Extract the (x, y) coordinate from the center of the cell holding the provided text.  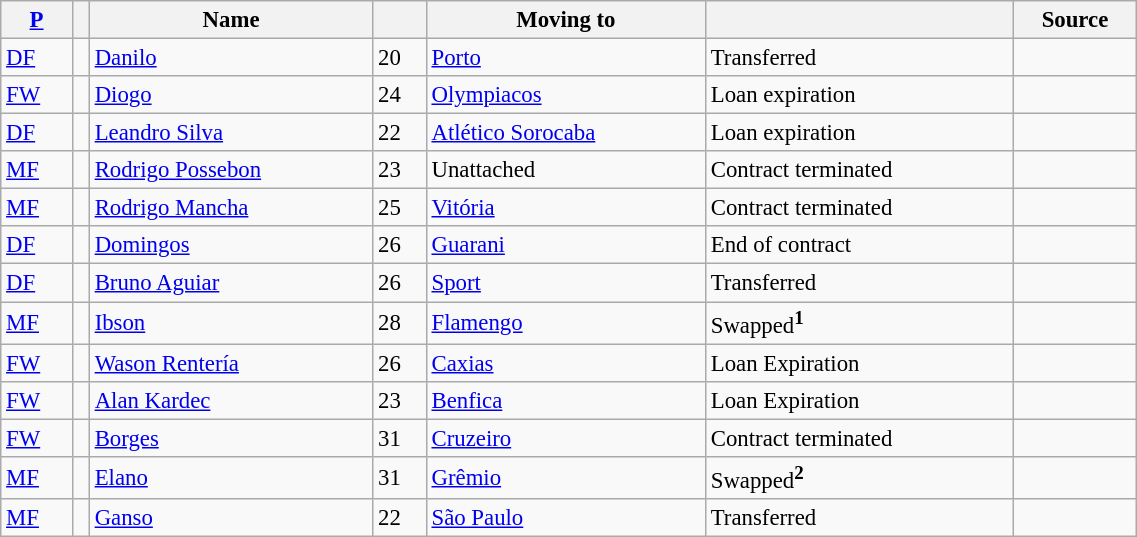
Caxias (566, 363)
Elano (230, 478)
São Paulo (566, 518)
Name (230, 20)
Swapped1 (859, 323)
Wason Rentería (230, 363)
Ganso (230, 518)
25 (400, 208)
24 (400, 95)
Bruno Aguiar (230, 283)
Alan Kardec (230, 400)
Porto (566, 58)
Atlético Sorocaba (566, 133)
Olympiacos (566, 95)
Domingos (230, 245)
Moving to (566, 20)
Unattached (566, 170)
Sport (566, 283)
Ibson (230, 323)
Grêmio (566, 478)
20 (400, 58)
Rodrigo Possebon (230, 170)
Benfica (566, 400)
Rodrigo Mancha (230, 208)
Cruzeiro (566, 438)
Flamengo (566, 323)
Guarani (566, 245)
Swapped2 (859, 478)
P (37, 20)
Leandro Silva (230, 133)
Diogo (230, 95)
Danilo (230, 58)
Vitória (566, 208)
End of contract (859, 245)
28 (400, 323)
Borges (230, 438)
Source (1075, 20)
